From the cell containing the given text, extract its center point as [X, Y] coordinate. 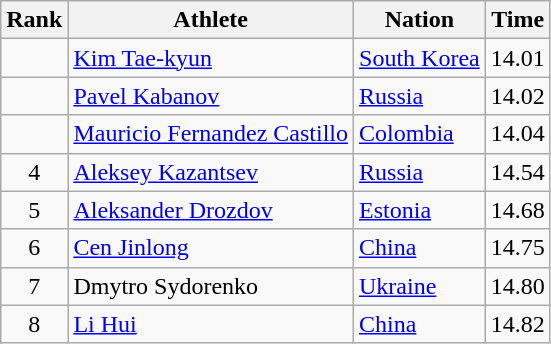
Ukraine [420, 286]
Cen Jinlong [211, 248]
Athlete [211, 20]
Estonia [420, 210]
7 [34, 286]
8 [34, 324]
Time [518, 20]
Rank [34, 20]
Aleksander Drozdov [211, 210]
Li Hui [211, 324]
14.68 [518, 210]
14.80 [518, 286]
14.75 [518, 248]
South Korea [420, 58]
Dmytro Sydorenko [211, 286]
6 [34, 248]
14.01 [518, 58]
Pavel Kabanov [211, 96]
Nation [420, 20]
Mauricio Fernandez Castillo [211, 134]
Kim Tae-kyun [211, 58]
14.02 [518, 96]
4 [34, 172]
14.54 [518, 172]
14.82 [518, 324]
Colombia [420, 134]
5 [34, 210]
Aleksey Kazantsev [211, 172]
14.04 [518, 134]
